Extract the (X, Y) coordinate from the center of the cell holding the provided text.  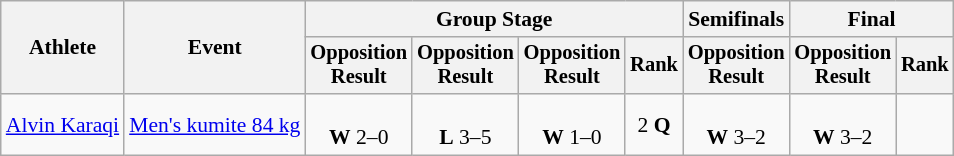
Alvin Karaqi (62, 124)
W 1–0 (572, 124)
Men's kumite 84 kg (214, 124)
Athlete (62, 48)
Final (871, 19)
L 3–5 (466, 124)
Group Stage (494, 19)
W 2–0 (358, 124)
Event (214, 48)
2 Q (654, 124)
Semifinals (736, 19)
